Determine the [X, Y] coordinate at the center of the cell enclosing the given text.  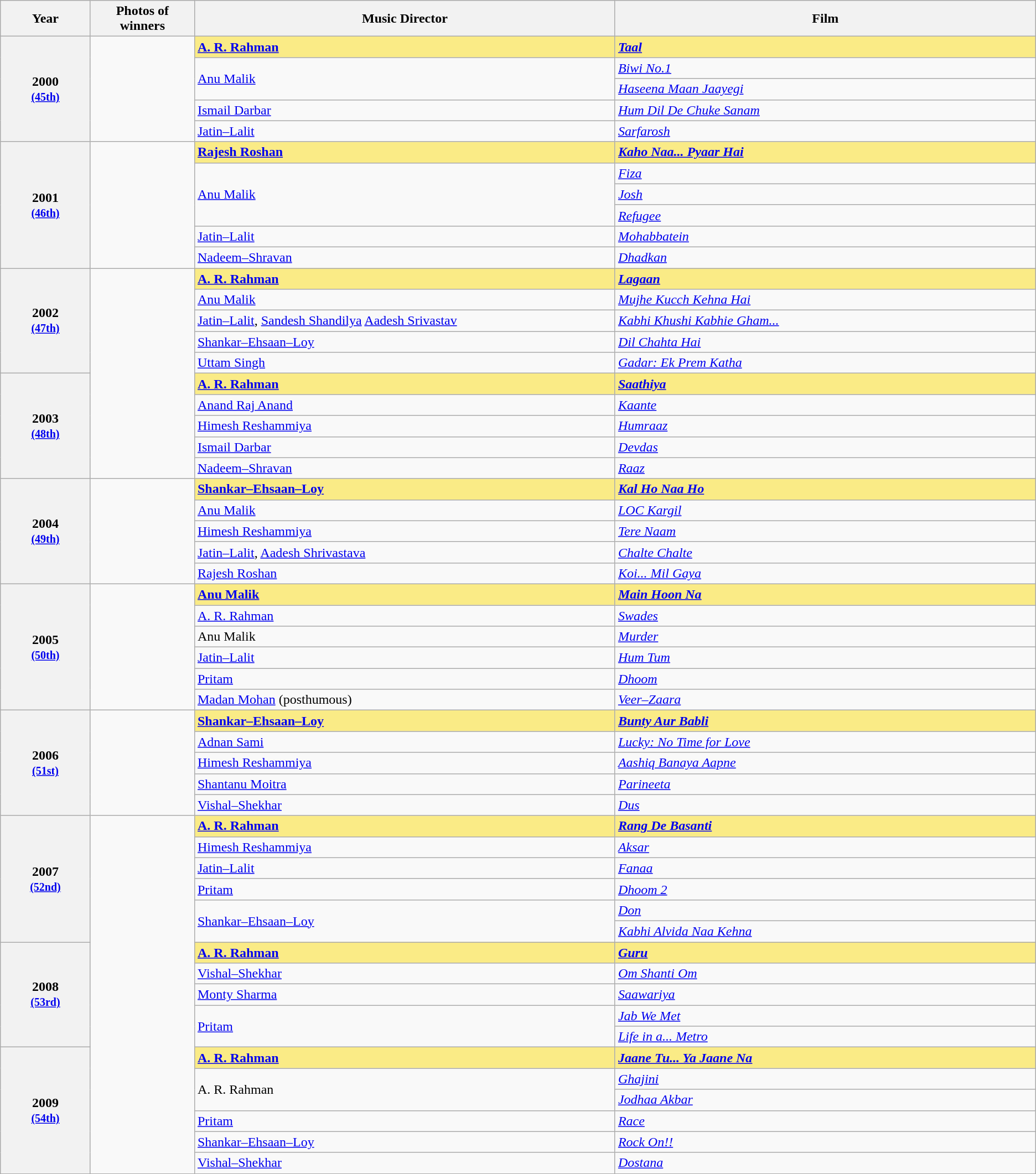
Rang De Basanti [825, 826]
Anand Raj Anand [405, 405]
Dhadkan [825, 257]
Jatin–Lalit, Sandesh Shandilya Aadesh Srivastav [405, 321]
2008 (53rd) [45, 994]
Tere Naam [825, 531]
Sarfarosh [825, 131]
2000 (45th) [45, 89]
Mohabbatein [825, 236]
Shantanu Moitra [405, 784]
Dhoom [825, 679]
Jaane Tu... Ya Jaane Na [825, 1058]
Koi... Mil Gaya [825, 573]
Saathiya [825, 384]
Monty Sharma [405, 995]
Chalte Chalte [825, 552]
Photos of winners [142, 19]
Om Shanti Om [825, 974]
Kaho Naa... Pyaar Hai [825, 152]
Madan Mohan (posthumous) [405, 700]
Music Director [405, 19]
Life in a... Metro [825, 1037]
Aashiq Banaya Aapne [825, 763]
Hum Tum [825, 658]
Gadar: Ek Prem Katha [825, 363]
Uttam Singh [405, 363]
2009 (54th) [45, 1110]
Saawariya [825, 995]
Dus [825, 805]
LOC Kargil [825, 510]
Race [825, 1121]
Film [825, 19]
Guru [825, 952]
Lagaan [825, 278]
Josh [825, 194]
Devdas [825, 447]
2003 (48th) [45, 426]
2001 (46th) [45, 205]
Fiza [825, 173]
Main Hoon Na [825, 594]
Dostana [825, 1163]
Dhoom 2 [825, 889]
Rock On!! [825, 1142]
2005 (50th) [45, 647]
Refugee [825, 215]
Year [45, 19]
Kabhi Alvida Naa Kehna [825, 931]
Veer–Zaara [825, 700]
Bunty Aur Babli [825, 721]
2006 (51st) [45, 763]
Ghajini [825, 1079]
Fanaa [825, 868]
Humraaz [825, 426]
2007 (52nd) [45, 879]
Swades [825, 616]
Kaante [825, 405]
Jab We Met [825, 1016]
Jodhaa Akbar [825, 1100]
Kal Ho Naa Ho [825, 489]
Don [825, 910]
Lucky: No Time for Love [825, 742]
Adnan Sami [405, 742]
Haseena Maan Jaayegi [825, 89]
Parineeta [825, 784]
Aksar [825, 847]
Murder [825, 637]
Raaz [825, 468]
Hum Dil De Chuke Sanam [825, 110]
Kabhi Khushi Kabhie Gham... [825, 321]
2004 (49th) [45, 531]
Taal [825, 47]
Jatin–Lalit, Aadesh Shrivastava [405, 552]
Dil Chahta Hai [825, 342]
2002 (47th) [45, 320]
Mujhe Kucch Kehna Hai [825, 300]
Biwi No.1 [825, 68]
